From the cell containing the given text, extract its center point as [x, y] coordinate. 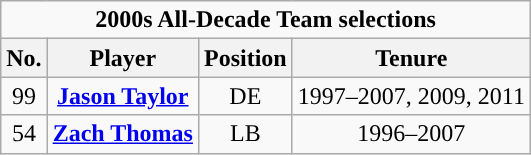
Zach Thomas [122, 134]
No. [24, 58]
Jason Taylor [122, 96]
Player [122, 58]
Position [245, 58]
1997–2007, 2009, 2011 [411, 96]
2000s All-Decade Team selections [266, 20]
1996–2007 [411, 134]
DE [245, 96]
Tenure [411, 58]
LB [245, 134]
54 [24, 134]
99 [24, 96]
